Output the (X, Y) coordinate of the center of the cell containing the given text.  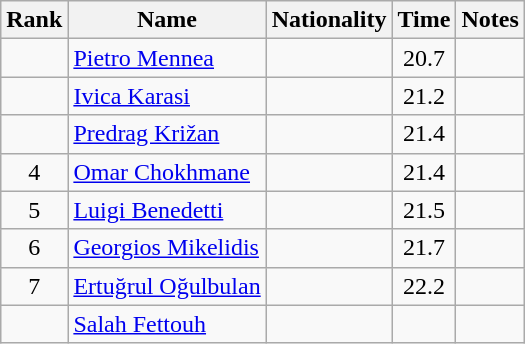
Omar Chokhmane (167, 172)
Predrag Križan (167, 134)
Ivica Karasi (167, 96)
21.2 (424, 96)
21.7 (424, 248)
Notes (490, 20)
7 (34, 286)
Ertuğrul Oğulbulan (167, 286)
4 (34, 172)
21.5 (424, 210)
Georgios Mikelidis (167, 248)
Luigi Benedetti (167, 210)
Nationality (329, 20)
5 (34, 210)
Rank (34, 20)
22.2 (424, 286)
Salah Fettouh (167, 324)
20.7 (424, 58)
Time (424, 20)
6 (34, 248)
Name (167, 20)
Pietro Mennea (167, 58)
